Return the (x, y) coordinate for the center point of the cell that contains the specified text.  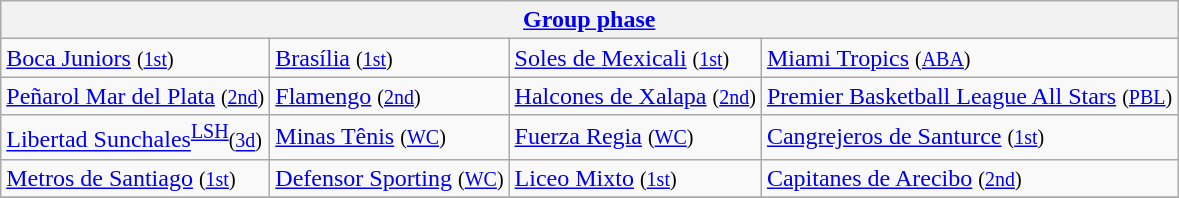
Fuerza Regia (WC) (635, 138)
Group phase (590, 20)
Defensor Sporting (WC) (390, 178)
Cangrejeros de Santurce (1st) (969, 138)
Boca Juniors (1st) (136, 58)
Metros de Santiago (1st) (136, 178)
Halcones de Xalapa (2nd) (635, 96)
Libertad SunchalesLSH(3d) (136, 138)
Premier Basketball League All Stars (PBL) (969, 96)
Brasília (1st) (390, 58)
Soles de Mexicali (1st) (635, 58)
Flamengo (2nd) (390, 96)
Miami Tropics (ABA) (969, 58)
Peñarol Mar del Plata (2nd) (136, 96)
Minas Tênis (WC) (390, 138)
Liceo Mixto (1st) (635, 178)
Capitanes de Arecibo (2nd) (969, 178)
